Return the (X, Y) coordinate for the center point of the cell that contains the specified text.  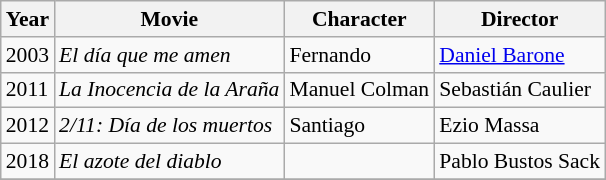
Year (28, 19)
Director (520, 19)
La Inocencia de la Araña (169, 90)
Pablo Bustos Sack (520, 162)
Character (359, 19)
El día que me amen (169, 55)
2018 (28, 162)
Movie (169, 19)
2/11: Día de los muertos (169, 126)
2012 (28, 126)
El azote del diablo (169, 162)
Santiago (359, 126)
Daniel Barone (520, 55)
2003 (28, 55)
Manuel Colman (359, 90)
2011 (28, 90)
Fernando (359, 55)
Sebastián Caulier (520, 90)
Ezio Massa (520, 126)
